For the text-containing cell, return its midpoint in [x, y] coordinate format. 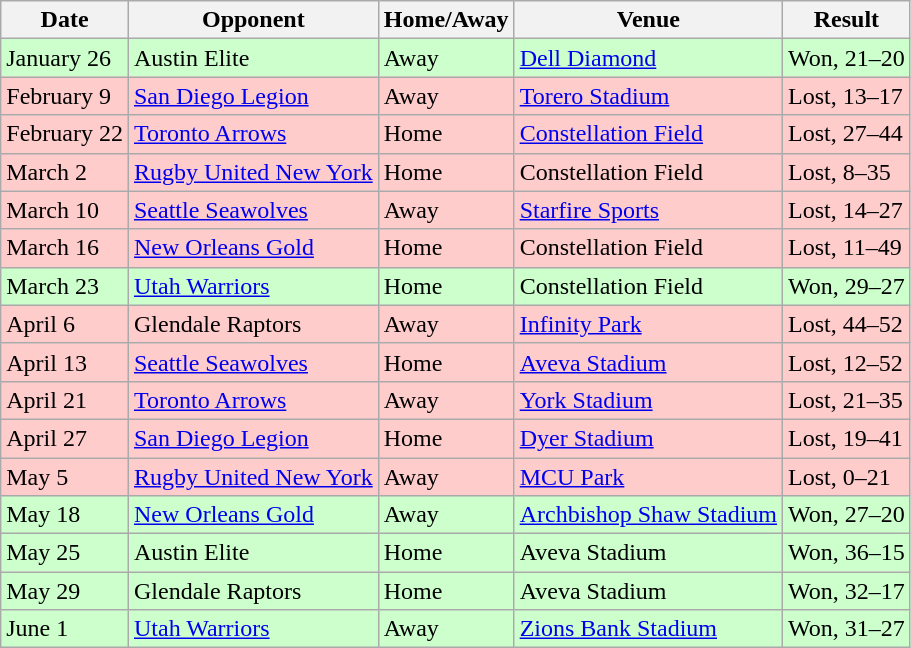
Starfire Sports [648, 210]
April 27 [65, 438]
Opponent [253, 20]
June 1 [65, 629]
Won, 36–15 [847, 553]
March 2 [65, 172]
May 18 [65, 515]
Lost, 44–52 [847, 324]
MCU Park [648, 477]
Lost, 21–35 [847, 400]
Lost, 14–27 [847, 210]
Won, 21–20 [847, 58]
Won, 27–20 [847, 515]
Lost, 0–21 [847, 477]
May 5 [65, 477]
April 6 [65, 324]
Result [847, 20]
Date [65, 20]
Zions Bank Stadium [648, 629]
May 25 [65, 553]
Dyer Stadium [648, 438]
March 23 [65, 286]
Torero Stadium [648, 96]
February 22 [65, 134]
York Stadium [648, 400]
Lost, 13–17 [847, 96]
Venue [648, 20]
March 16 [65, 248]
Home/Away [446, 20]
Dell Diamond [648, 58]
Infinity Park [648, 324]
April 13 [65, 362]
May 29 [65, 591]
March 10 [65, 210]
Won, 31–27 [847, 629]
February 9 [65, 96]
Lost, 11–49 [847, 248]
Won, 32–17 [847, 591]
Lost, 19–41 [847, 438]
April 21 [65, 400]
Won, 29–27 [847, 286]
January 26 [65, 58]
Lost, 8–35 [847, 172]
Lost, 12–52 [847, 362]
Archbishop Shaw Stadium [648, 515]
Lost, 27–44 [847, 134]
